For the text-containing cell, return its midpoint in (x, y) coordinate format. 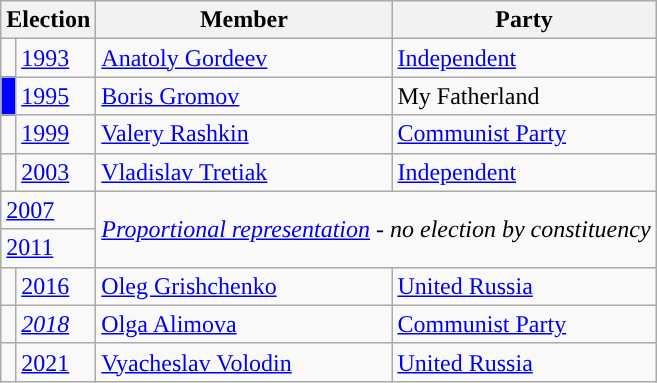
Oleg Grishchenko (244, 286)
Valery Rashkin (244, 134)
Anatoly Gordeev (244, 58)
Member (244, 20)
2018 (56, 324)
Party (524, 20)
Vladislav Tretiak (244, 172)
2011 (48, 248)
2007 (48, 210)
2021 (56, 362)
Election (48, 20)
2016 (56, 286)
Boris Gromov (244, 96)
1999 (56, 134)
1995 (56, 96)
1993 (56, 58)
Proportional representation - no election by constituency (376, 229)
Vyacheslav Volodin (244, 362)
Olga Alimova (244, 324)
My Fatherland (524, 96)
2003 (56, 172)
